Locate the cell with the specified text and output its (X, Y) center coordinate. 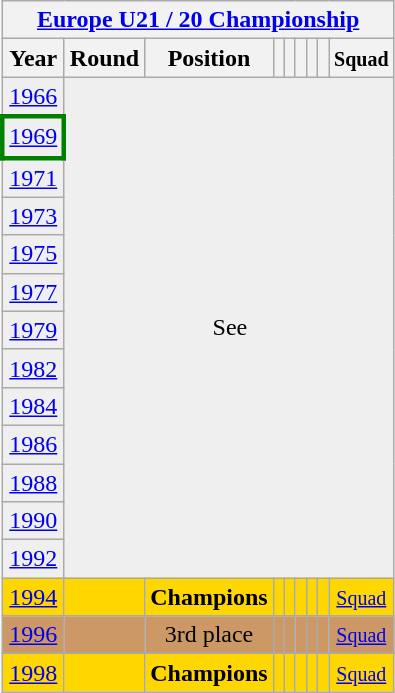
1986 (33, 444)
1984 (33, 406)
1988 (33, 483)
1977 (33, 292)
1975 (33, 254)
1998 (33, 673)
1979 (33, 330)
Year (33, 58)
1969 (33, 136)
1990 (33, 521)
Europe U21 / 20 Championship (198, 20)
1982 (33, 368)
See (229, 328)
1996 (33, 635)
1994 (33, 597)
1971 (33, 178)
1973 (33, 216)
3rd place (209, 635)
Round (104, 58)
1966 (33, 97)
Position (209, 58)
1992 (33, 559)
